From the cell containing the given text, extract its center point as (x, y) coordinate. 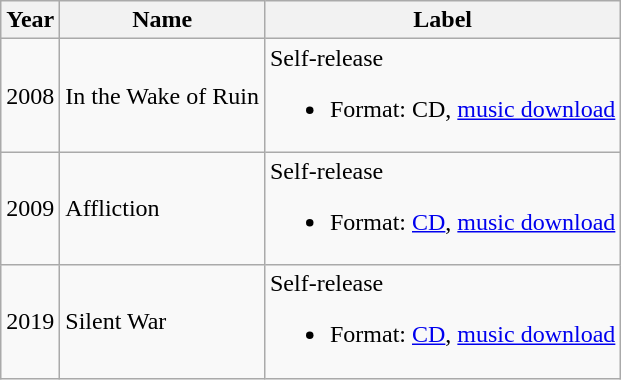
2009 (30, 208)
Silent War (162, 322)
2008 (30, 96)
Name (162, 20)
Affliction (162, 208)
2019 (30, 322)
In the Wake of Ruin (162, 96)
Label (442, 20)
Year (30, 20)
